Provide the (X, Y) coordinate of the cell's center where the given text is located.  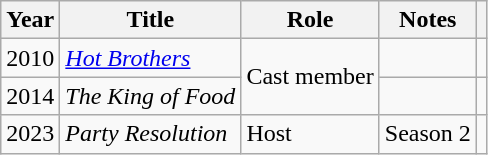
2014 (30, 96)
Notes (428, 20)
Role (310, 20)
Cast member (310, 77)
The King of Food (150, 96)
Host (310, 134)
2023 (30, 134)
2010 (30, 58)
Year (30, 20)
Title (150, 20)
Hot Brothers (150, 58)
Party Resolution (150, 134)
Season 2 (428, 134)
